Capture the cell that displays the provided text and extract its (X, Y) central coordinate. 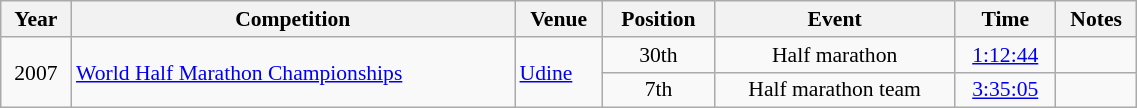
30th (658, 55)
7th (658, 90)
Time (1005, 19)
Competition (292, 19)
Notes (1096, 19)
Year (36, 19)
Half marathon team (834, 90)
Udine (558, 72)
World Half Marathon Championships (292, 72)
3:35:05 (1005, 90)
1:12:44 (1005, 55)
Event (834, 19)
Position (658, 19)
Venue (558, 19)
Half marathon (834, 55)
2007 (36, 72)
